From the cell containing the given text, extract its center point as [X, Y] coordinate. 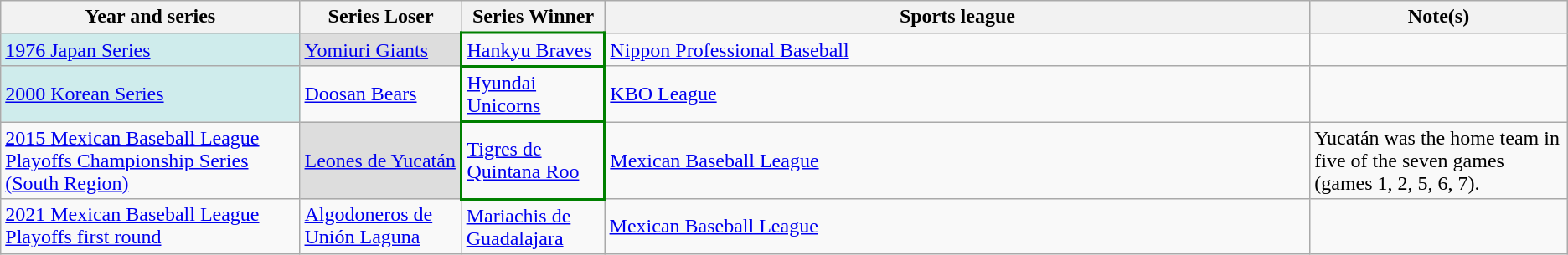
Yucatán was the home team in five of the seven games (games 1, 2, 5, 6, 7). [1439, 161]
Algodoneros de Unión Laguna [380, 227]
Tigres de Quintana Roo [533, 161]
Hyundai Unicorns [533, 94]
Mariachis de Guadalajara [533, 227]
Series Winner [533, 17]
2021 Mexican Baseball League Playoffs first round [151, 227]
Yomiuri Giants [380, 50]
2015 Mexican Baseball League Playoffs Championship Series (South Region) [151, 161]
2000 Korean Series [151, 94]
KBO League [957, 94]
Doosan Bears [380, 94]
Sports league [957, 17]
Leones de Yucatán [380, 161]
1976 Japan Series [151, 50]
Nippon Professional Baseball [957, 50]
Year and series [151, 17]
Hankyu Braves [533, 50]
Series Loser [380, 17]
Note(s) [1439, 17]
